Determine the [x, y] coordinate at the center of the cell enclosing the given text.  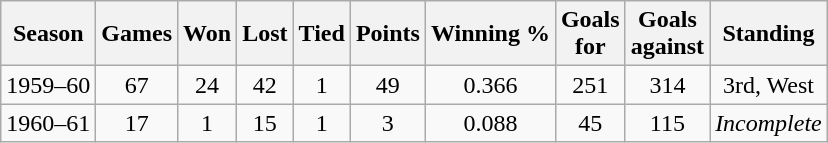
3 [388, 123]
15 [265, 123]
Incomplete [769, 123]
Lost [265, 34]
Points [388, 34]
115 [667, 123]
Season [48, 34]
Goalsfor [590, 34]
Standing [769, 34]
42 [265, 85]
3rd, West [769, 85]
Goalsagainst [667, 34]
17 [137, 123]
Tied [322, 34]
24 [208, 85]
1960–61 [48, 123]
314 [667, 85]
1959–60 [48, 85]
0.366 [490, 85]
251 [590, 85]
Winning % [490, 34]
Won [208, 34]
0.088 [490, 123]
Games [137, 34]
49 [388, 85]
67 [137, 85]
45 [590, 123]
